Scan for the cell matching the given text and deliver its (X, Y) coordinate at center. 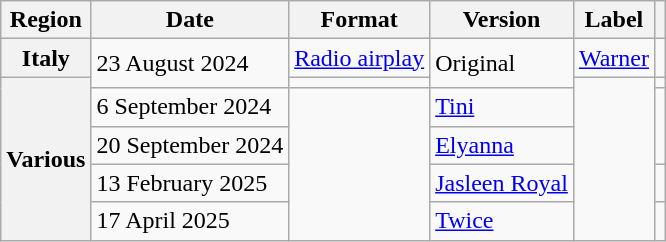
13 February 2025 (190, 183)
6 September 2024 (190, 107)
20 September 2024 (190, 145)
23 August 2024 (190, 64)
Format (360, 20)
Twice (502, 221)
17 April 2025 (190, 221)
Warner (614, 58)
Version (502, 20)
Label (614, 20)
Region (46, 20)
Radio airplay (360, 58)
Original (502, 64)
Tini (502, 107)
Elyanna (502, 145)
Date (190, 20)
Jasleen Royal (502, 183)
Italy (46, 58)
Various (46, 158)
